Locate the cell with the specified text and output its (X, Y) center coordinate. 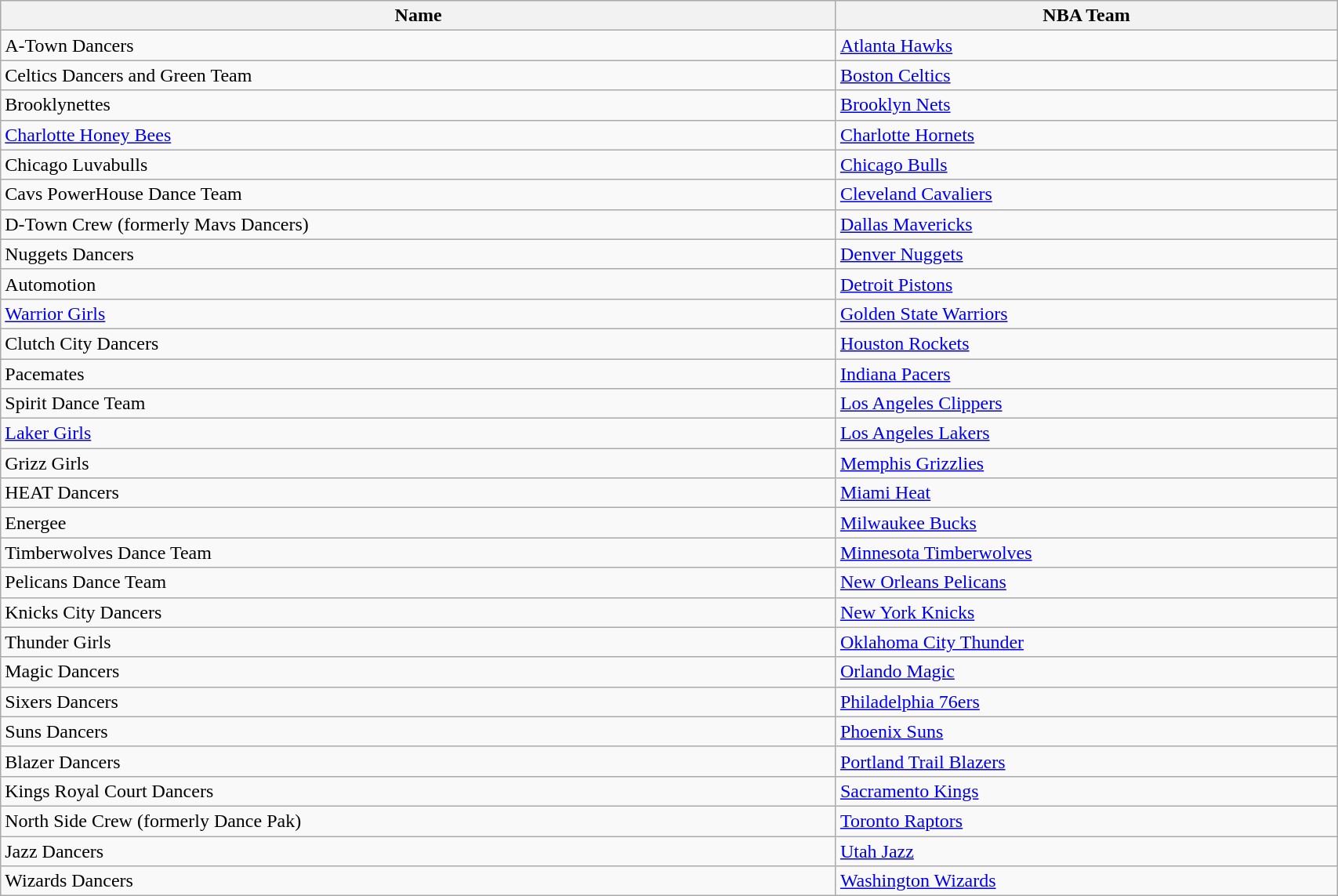
Charlotte Hornets (1086, 135)
Houston Rockets (1086, 343)
Name (419, 16)
Detroit Pistons (1086, 284)
Minnesota Timberwolves (1086, 553)
Grizz Girls (419, 463)
Wizards Dancers (419, 881)
Knicks City Dancers (419, 612)
North Side Crew (formerly Dance Pak) (419, 821)
Portland Trail Blazers (1086, 761)
Charlotte Honey Bees (419, 135)
Oklahoma City Thunder (1086, 642)
Thunder Girls (419, 642)
Spirit Dance Team (419, 404)
Brooklyn Nets (1086, 105)
Timberwolves Dance Team (419, 553)
Utah Jazz (1086, 851)
Pelicans Dance Team (419, 582)
Brooklynettes (419, 105)
Sixers Dancers (419, 702)
Celtics Dancers and Green Team (419, 75)
D-Town Crew (formerly Mavs Dancers) (419, 224)
NBA Team (1086, 16)
Jazz Dancers (419, 851)
Milwaukee Bucks (1086, 523)
Miami Heat (1086, 493)
Phoenix Suns (1086, 731)
Los Angeles Lakers (1086, 433)
Pacemates (419, 374)
HEAT Dancers (419, 493)
Cleveland Cavaliers (1086, 194)
Toronto Raptors (1086, 821)
Golden State Warriors (1086, 314)
Philadelphia 76ers (1086, 702)
Memphis Grizzlies (1086, 463)
Washington Wizards (1086, 881)
New York Knicks (1086, 612)
Los Angeles Clippers (1086, 404)
Laker Girls (419, 433)
Nuggets Dancers (419, 254)
Magic Dancers (419, 672)
Denver Nuggets (1086, 254)
Energee (419, 523)
Cavs PowerHouse Dance Team (419, 194)
Suns Dancers (419, 731)
Clutch City Dancers (419, 343)
Indiana Pacers (1086, 374)
Sacramento Kings (1086, 791)
Chicago Bulls (1086, 165)
Dallas Mavericks (1086, 224)
Kings Royal Court Dancers (419, 791)
Automotion (419, 284)
Orlando Magic (1086, 672)
Boston Celtics (1086, 75)
New Orleans Pelicans (1086, 582)
A-Town Dancers (419, 45)
Atlanta Hawks (1086, 45)
Warrior Girls (419, 314)
Chicago Luvabulls (419, 165)
Blazer Dancers (419, 761)
